Locate the cell with the specified text and output its (X, Y) center coordinate. 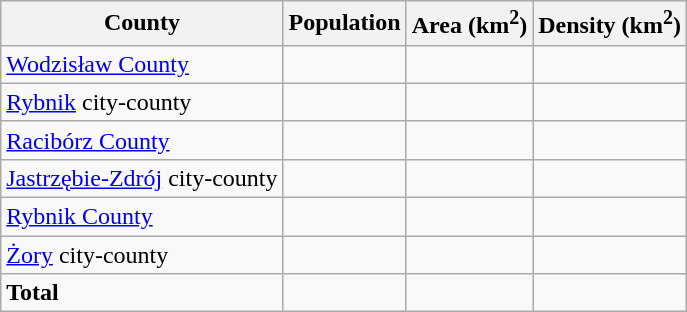
Racibórz County (142, 140)
County (142, 24)
Area (km2) (470, 24)
Total (142, 293)
Rybnik city-county (142, 102)
Density (km2) (610, 24)
Żory city-county (142, 255)
Population (344, 24)
Jastrzębie-Zdrój city-county (142, 178)
Rybnik County (142, 217)
Wodzisław County (142, 64)
